Capture the cell that displays the provided text and extract its [x, y] central coordinate. 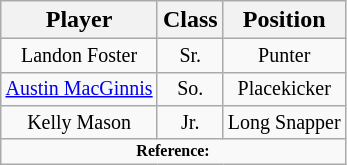
Sr. [190, 56]
Position [284, 20]
Jr. [190, 122]
Long Snapper [284, 122]
Player [80, 20]
Punter [284, 56]
Class [190, 20]
So. [190, 88]
Reference: [174, 151]
Landon Foster [80, 56]
Placekicker [284, 88]
Austin MacGinnis [80, 88]
Kelly Mason [80, 122]
